Search for the cell housing the specified text and yield its [x, y] center coordinate. 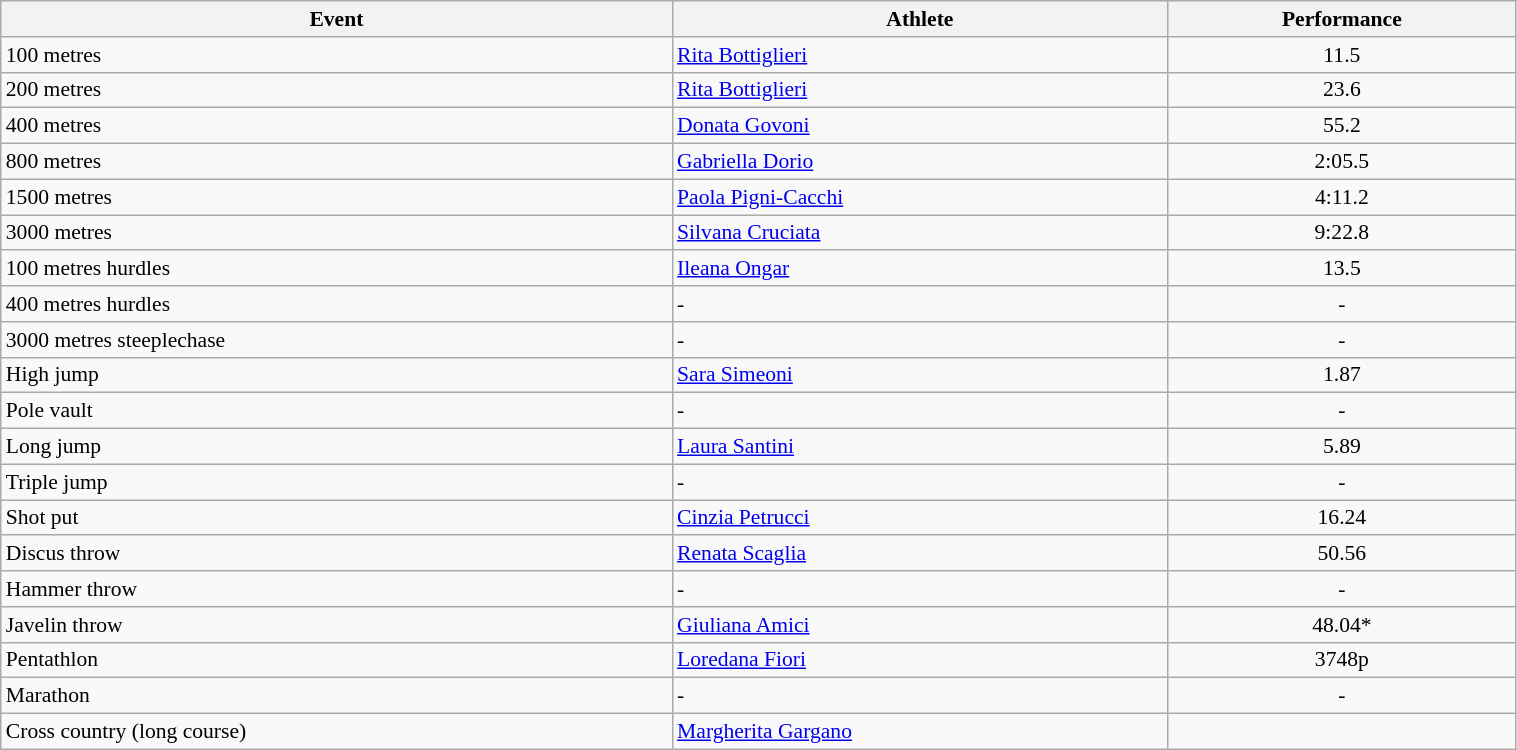
Performance [1342, 19]
Giuliana Amici [920, 625]
9:22.8 [1342, 233]
Long jump [336, 447]
Silvana Cruciata [920, 233]
Event [336, 19]
3748p [1342, 660]
200 metres [336, 90]
Athlete [920, 19]
Marathon [336, 696]
11.5 [1342, 55]
800 metres [336, 162]
Sara Simeoni [920, 375]
Loredana Fiori [920, 660]
5.89 [1342, 447]
16.24 [1342, 518]
Margherita Gargano [920, 732]
Hammer throw [336, 589]
Ileana Ongar [920, 269]
1.87 [1342, 375]
Cinzia Petrucci [920, 518]
Shot put [336, 518]
High jump [336, 375]
400 metres hurdles [336, 304]
Gabriella Dorio [920, 162]
2:05.5 [1342, 162]
Donata Govoni [920, 126]
55.2 [1342, 126]
Pole vault [336, 411]
Pentathlon [336, 660]
Triple jump [336, 482]
100 metres [336, 55]
Renata Scaglia [920, 554]
Laura Santini [920, 447]
Javelin throw [336, 625]
23.6 [1342, 90]
48.04* [1342, 625]
Discus throw [336, 554]
400 metres [336, 126]
50.56 [1342, 554]
Cross country (long course) [336, 732]
13.5 [1342, 269]
3000 metres steeplechase [336, 340]
3000 metres [336, 233]
Paola Pigni-Cacchi [920, 197]
1500 metres [336, 197]
100 metres hurdles [336, 269]
4:11.2 [1342, 197]
